From the cell containing the given text, extract its center point as (x, y) coordinate. 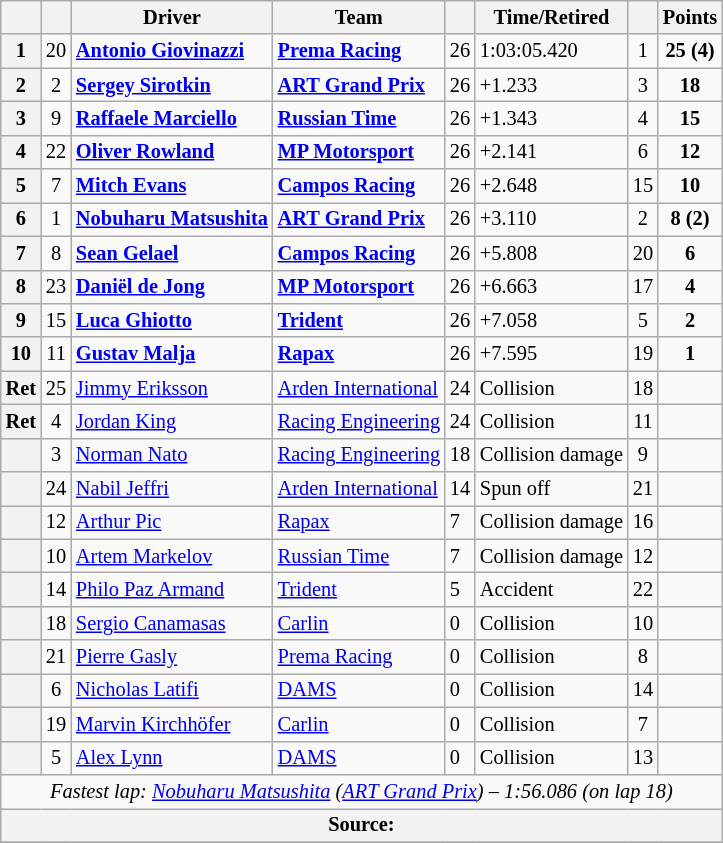
Accident (552, 589)
16 (643, 522)
Philo Paz Armand (172, 589)
+1.343 (552, 118)
Spun off (552, 489)
+7.595 (552, 354)
Daniël de Jong (172, 287)
Fastest lap: Nobuharu Matsushita (ART Grand Prix) – 1:56.086 (on lap 18) (362, 791)
Time/Retired (552, 17)
Arthur Pic (172, 522)
Gustav Malja (172, 354)
+2.648 (552, 186)
+1.233 (552, 85)
1:03:05.420 (552, 51)
17 (643, 287)
Luca Ghiotto (172, 320)
25 (4) (690, 51)
8 (2) (690, 219)
Jordan King (172, 421)
Pierre Gasly (172, 657)
Raffaele Marciello (172, 118)
Source: (362, 825)
Antonio Giovinazzi (172, 51)
+3.110 (552, 219)
Alex Lynn (172, 758)
Nobuharu Matsushita (172, 219)
Mitch Evans (172, 186)
13 (643, 758)
Team (359, 17)
Oliver Rowland (172, 152)
Nicholas Latifi (172, 690)
Sean Gelael (172, 253)
23 (56, 287)
+2.141 (552, 152)
Driver (172, 17)
+5.808 (552, 253)
Jimmy Eriksson (172, 388)
Sergey Sirotkin (172, 85)
+6.663 (552, 287)
Norman Nato (172, 455)
Sergio Canamasas (172, 623)
Artem Markelov (172, 556)
Nabil Jeffri (172, 489)
Points (690, 17)
Marvin Kirchhöfer (172, 724)
+7.058 (552, 320)
25 (56, 388)
